Locate the cell with the specified text and output its [x, y] center coordinate. 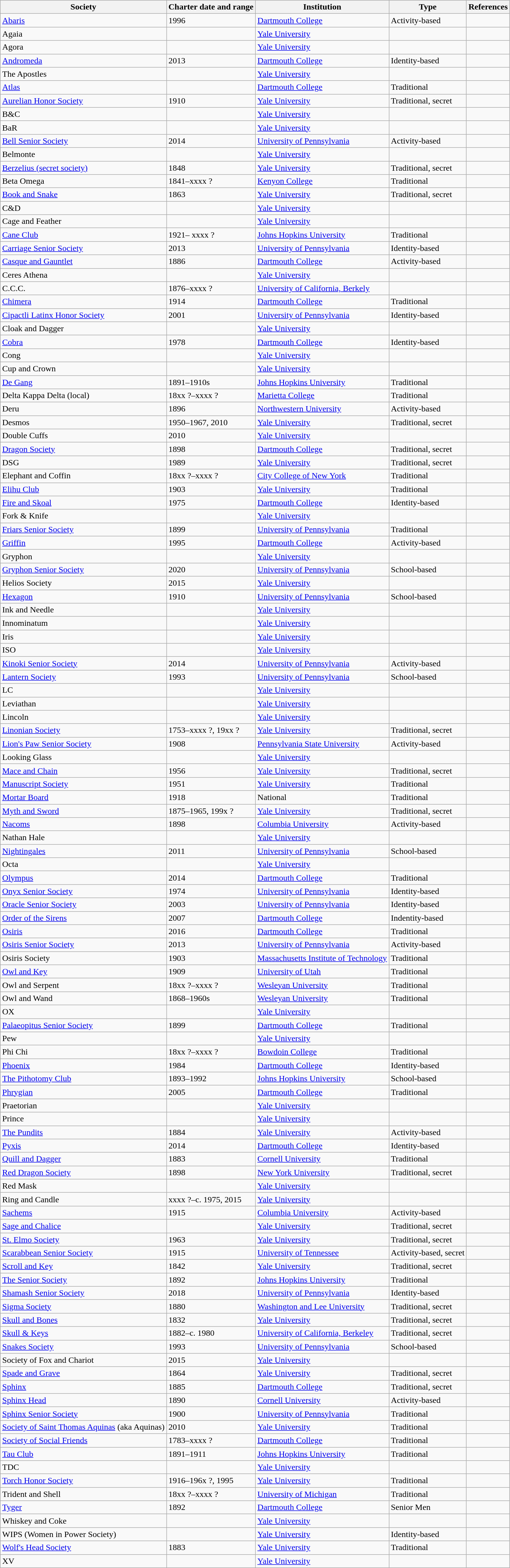
1974 [211, 891]
Shamash Senior Society [83, 1293]
1896 [211, 409]
Beta Omega [83, 181]
1984 [211, 1065]
Book and Snake [83, 195]
Nacoms [83, 824]
Chimera [83, 302]
Linonian Society [83, 730]
Hexagon [83, 597]
Lincoln [83, 717]
Order of the Sirens [83, 918]
Skull & Keys [83, 1333]
Spade and Grave [83, 1373]
Washington and Lee University [322, 1306]
1886 [211, 262]
Cage and Feather [83, 221]
Innominatum [83, 623]
Casque and Gauntlet [83, 262]
1876–xxxx ? [211, 288]
Helios Society [83, 583]
Osiris Senior Society [83, 945]
Tau Club [83, 1454]
1950–1967, 2010 [211, 422]
Onyx Senior Society [83, 891]
2016 [211, 931]
BaR [83, 127]
Berzelius (secret society) [83, 168]
Prince [83, 1119]
University of Michigan [322, 1494]
Deru [83, 409]
1893–1992 [211, 1079]
Cobra [83, 342]
1909 [211, 971]
1891–1910s [211, 382]
Sphinx [83, 1387]
Ring and Candle [83, 1199]
Society of Fox and Chariot [83, 1360]
University of California, Berkely [322, 288]
1882–c. 1980 [211, 1333]
Phoenix [83, 1065]
Sigma Society [83, 1306]
Phi Chi [83, 1052]
1921– xxxx ? [211, 235]
Octa [83, 864]
Bowdoin College [322, 1052]
1875–1965, 199x ? [211, 811]
References [488, 7]
Trident and Shell [83, 1494]
Owl and Serpent [83, 985]
Whiskey and Coke [83, 1521]
Scarabbean Senior Society [83, 1253]
Lion's Paw Senior Society [83, 744]
Ink and Needle [83, 610]
Indentity-based [428, 918]
1880 [211, 1306]
xxxx ?–c. 1975, 2015 [211, 1199]
1989 [211, 462]
1863 [211, 195]
Cipactli Latinx Honor Society [83, 315]
1995 [211, 543]
1841–xxxx ? [211, 181]
2020 [211, 569]
University of Tennessee [322, 1253]
1956 [211, 770]
1842 [211, 1266]
Oracle Senior Society [83, 905]
Elihu Club [83, 489]
Cloak and Dagger [83, 328]
1963 [211, 1239]
Institution [322, 7]
1832 [211, 1320]
Snakes Society [83, 1347]
Pew [83, 1039]
1914 [211, 302]
Andromeda [83, 61]
University of Utah [322, 971]
Phrygian [83, 1092]
Kinoki Senior Society [83, 663]
University of California, Berkeley [322, 1333]
Scroll and Key [83, 1266]
The Pithotomy Club [83, 1079]
Red Dragon Society [83, 1172]
Cup and Crown [83, 369]
Myth and Sword [83, 811]
1996 [211, 20]
2007 [211, 918]
Society of Social Friends [83, 1440]
Mace and Chain [83, 770]
Nathan Hale [83, 838]
Osiris [83, 931]
Cong [83, 355]
Marietta College [322, 396]
Activity-based, secret [428, 1253]
Red Mask [83, 1186]
Osiris Society [83, 958]
Atlas [83, 87]
The Pundits [83, 1132]
Society [83, 7]
WIPS (Women in Power Society) [83, 1534]
Manuscript Society [83, 784]
1918 [211, 797]
Palaeopitus Senior Society [83, 1025]
Agaia [83, 34]
TDC [83, 1467]
New York University [322, 1172]
Sage and Chalice [83, 1226]
Type [428, 7]
1848 [211, 168]
Iris [83, 637]
DSG [83, 462]
1868–1960s [211, 998]
Sphinx Senior Society [83, 1413]
C&D [83, 208]
Desmos [83, 422]
Olympus [83, 878]
St. Elmo Society [83, 1239]
2018 [211, 1293]
Massachusetts Institute of Technology [322, 958]
Gryphon [83, 556]
Friars Senior Society [83, 529]
Agora [83, 47]
Carriage Senior Society [83, 248]
Griffin [83, 543]
ISO [83, 650]
2003 [211, 905]
Sachems [83, 1213]
1975 [211, 503]
City College of New York [322, 476]
Owl and Key [83, 971]
National [322, 797]
Ceres Athena [83, 275]
The Apostles [83, 74]
Double Cuffs [83, 436]
2001 [211, 315]
Bell Senior Society [83, 141]
1908 [211, 744]
Sphinx Head [83, 1400]
Pennsylvania State University [322, 744]
Tyger [83, 1507]
1864 [211, 1373]
1890 [211, 1400]
Kenyon College [322, 181]
Fork & Knife [83, 516]
Lantern Society [83, 677]
The Senior Society [83, 1280]
Belmonte [83, 154]
Gryphon Senior Society [83, 569]
Mortar Board [83, 797]
Cane Club [83, 235]
Society of Saint Thomas Aquinas (aka Aquinas) [83, 1427]
OX [83, 1012]
Praetorian [83, 1106]
Quill and Dagger [83, 1159]
2011 [211, 851]
Pyxis [83, 1146]
1884 [211, 1132]
1891–1911 [211, 1454]
Northwestern University [322, 409]
Elephant and Coffin [83, 476]
LC [83, 690]
Wolf's Head Society [83, 1548]
1885 [211, 1387]
Abaris [83, 20]
1753–xxxx ?, 19xx ? [211, 730]
2005 [211, 1092]
B&C [83, 114]
1951 [211, 784]
1783–xxxx ? [211, 1440]
Looking Glass [83, 757]
Leviathan [83, 704]
1978 [211, 342]
Dragon Society [83, 449]
1916–196x ?, 1995 [211, 1481]
C.C.C. [83, 288]
Owl and Wand [83, 998]
Aurelian Honor Society [83, 101]
Torch Honor Society [83, 1481]
Skull and Bones [83, 1320]
Delta Kappa Delta (local) [83, 396]
De Gang [83, 382]
Fire and Skoal [83, 503]
Senior Men [428, 1507]
Charter date and range [211, 7]
Nightingales [83, 851]
1900 [211, 1413]
XV [83, 1561]
